Extract the [x, y] coordinate from the center of the cell holding the provided text.  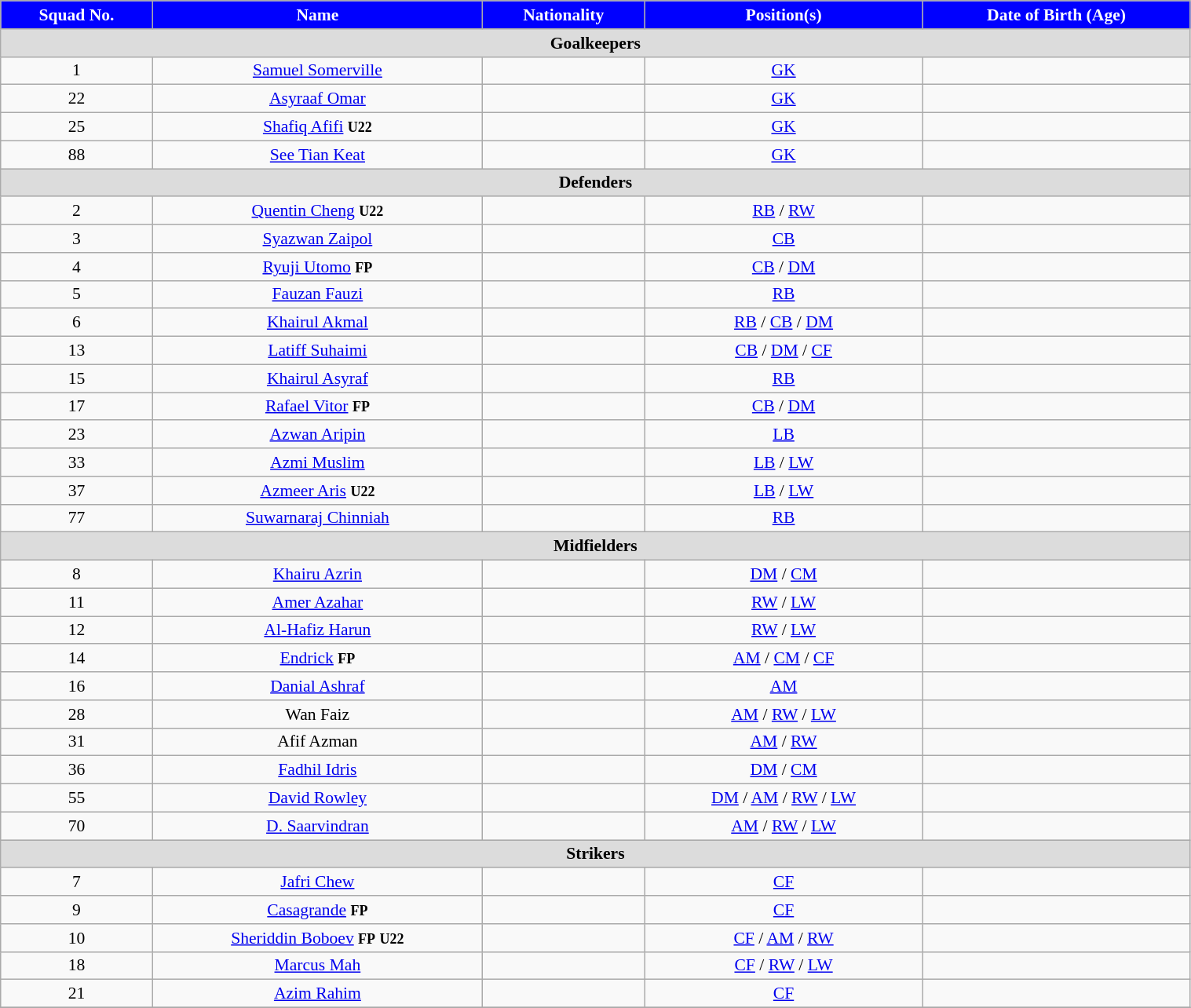
Suwarnaraj Chinniah [317, 518]
Goalkeepers [595, 43]
23 [77, 435]
Danial Ashraf [317, 686]
10 [77, 938]
55 [77, 798]
Latiff Suhaimi [317, 351]
70 [77, 826]
Khairu Azrin [317, 575]
Azmeer Aris U22 [317, 491]
Strikers [595, 854]
37 [77, 491]
4 [77, 267]
88 [77, 155]
Rafael Vitor FP [317, 407]
36 [77, 770]
22 [77, 99]
1 [77, 71]
AM / RW [784, 742]
2 [77, 211]
CF / RW / LW [784, 966]
15 [77, 378]
Shafiq Afifi U22 [317, 127]
8 [77, 575]
31 [77, 742]
6 [77, 323]
AM / CM / CF [784, 659]
Casagrande FP [317, 910]
Name [317, 15]
Fauzan Fauzi [317, 294]
Date of Birth (Age) [1057, 15]
18 [77, 966]
14 [77, 659]
Syazwan Zaipol [317, 239]
Ryuji Utomo FP [317, 267]
Endrick FP [317, 659]
Defenders [595, 183]
Midfielders [595, 546]
RB / CB / DM [784, 323]
16 [77, 686]
77 [77, 518]
Squad No. [77, 15]
13 [77, 351]
Azim Rahim [317, 994]
CB / DM / CF [784, 351]
5 [77, 294]
Wan Faiz [317, 714]
Amer Azahar [317, 602]
CB [784, 239]
Afif Azman [317, 742]
Khairul Akmal [317, 323]
Khairul Asyraf [317, 378]
Fadhil Idris [317, 770]
17 [77, 407]
DM / AM / RW / LW [784, 798]
Asyraaf Omar [317, 99]
33 [77, 462]
CF / AM / RW [784, 938]
Nationality [564, 15]
Azmi Muslim [317, 462]
9 [77, 910]
25 [77, 127]
Marcus Mah [317, 966]
11 [77, 602]
28 [77, 714]
Quentin Cheng U22 [317, 211]
Jafri Chew [317, 882]
Sheriddin Boboev FP U22 [317, 938]
See Tian Keat [317, 155]
RB / RW [784, 211]
3 [77, 239]
David Rowley [317, 798]
D. Saarvindran [317, 826]
Position(s) [784, 15]
Samuel Somerville [317, 71]
AM [784, 686]
12 [77, 630]
Azwan Aripin [317, 435]
Al-Hafiz Harun [317, 630]
21 [77, 994]
LB [784, 435]
7 [77, 882]
